Pinpoint the cell where the given text exists, returning its [x, y] midpoint coordinate. 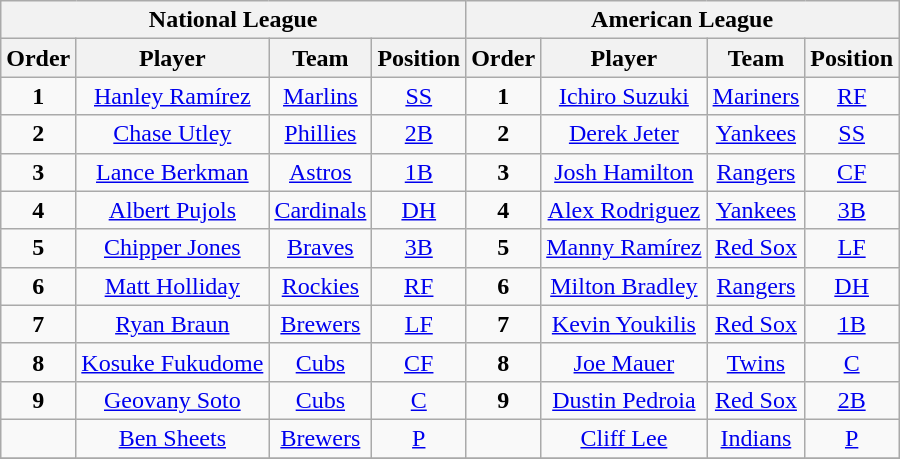
Braves [320, 248]
Hanley Ramírez [172, 96]
Albert Pujols [172, 210]
Ichiro Suzuki [624, 96]
Joe Mauer [624, 362]
Kosuke Fukudome [172, 362]
Astros [320, 172]
Dustin Pedroia [624, 400]
Geovany Soto [172, 400]
National League [234, 20]
Milton Bradley [624, 286]
Marlins [320, 96]
Phillies [320, 134]
Mariners [756, 96]
Cliff Lee [624, 438]
Chase Utley [172, 134]
Matt Holliday [172, 286]
Josh Hamilton [624, 172]
Rockies [320, 286]
Indians [756, 438]
Ryan Braun [172, 324]
American League [682, 20]
Twins [756, 362]
Kevin Youkilis [624, 324]
Alex Rodriguez [624, 210]
Lance Berkman [172, 172]
Ben Sheets [172, 438]
Manny Ramírez [624, 248]
Chipper Jones [172, 248]
Cardinals [320, 210]
Derek Jeter [624, 134]
